Find where the given text appears and provide that cell's center as [x, y] coordinate. 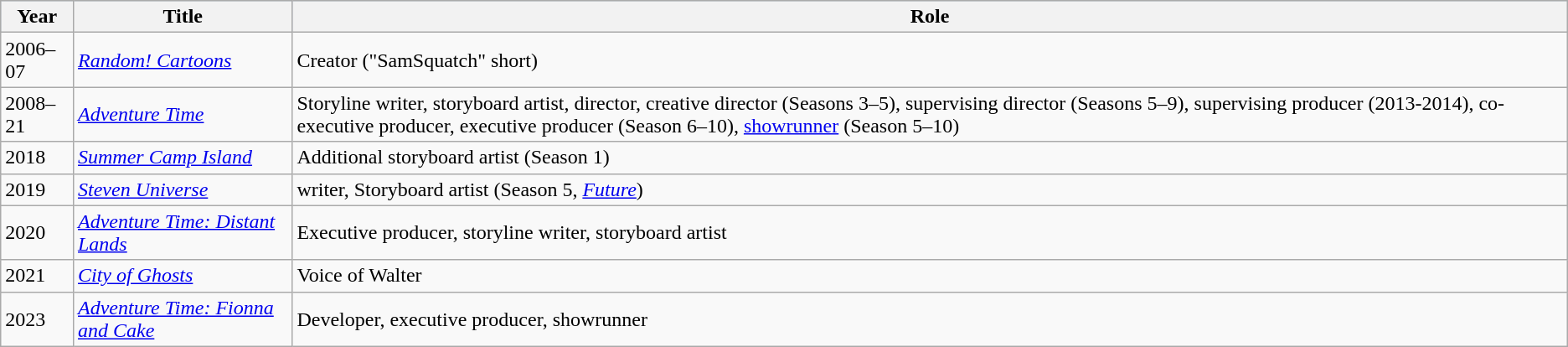
Creator ("SamSquatch" short) [930, 60]
Summer Camp Island [183, 158]
City of Ghosts [183, 276]
Adventure Time: Distant Lands [183, 233]
Executive producer, storyline writer, storyboard artist [930, 233]
Adventure Time: Fionna and Cake [183, 319]
2018 [37, 158]
2020 [37, 233]
2021 [37, 276]
2023 [37, 319]
2008–21 [37, 114]
Random! Cartoons [183, 60]
Title [183, 17]
Voice of Walter [930, 276]
2006–07 [37, 60]
Steven Universe [183, 189]
2019 [37, 189]
Role [930, 17]
Year [37, 17]
Additional storyboard artist (Season 1) [930, 158]
Adventure Time [183, 114]
Developer, executive producer, showrunner [930, 319]
writer, Storyboard artist (Season 5, Future) [930, 189]
